For the text-containing cell, return its midpoint in [X, Y] coordinate format. 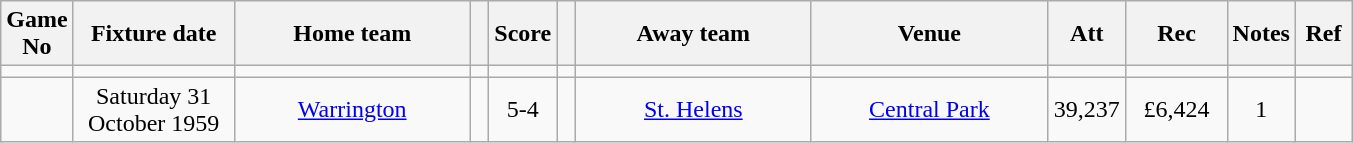
Away team [693, 34]
1 [1261, 110]
Home team [352, 34]
Central Park [929, 110]
Game No [37, 34]
St. Helens [693, 110]
Venue [929, 34]
£6,424 [1176, 110]
Score [523, 34]
Saturday 31 October 1959 [154, 110]
Notes [1261, 34]
5-4 [523, 110]
Ref [1323, 34]
Fixture date [154, 34]
Rec [1176, 34]
Warrington [352, 110]
Att [1086, 34]
39,237 [1086, 110]
